For the text-containing cell, return its midpoint in [x, y] coordinate format. 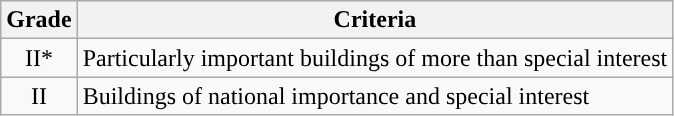
Grade [39, 20]
Particularly important buildings of more than special interest [375, 58]
II* [39, 58]
II [39, 96]
Buildings of national importance and special interest [375, 96]
Criteria [375, 20]
